Return the (X, Y) coordinate for the center point of the cell that contains the specified text.  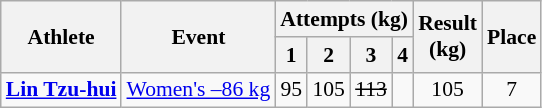
Women's –86 kg (198, 90)
2 (328, 55)
4 (402, 55)
3 (371, 55)
113 (371, 90)
95 (291, 90)
Athlete (62, 36)
Lin Tzu-hui (62, 90)
Attempts (kg) (344, 19)
Result (kg) (448, 36)
Event (198, 36)
7 (512, 90)
Place (512, 36)
1 (291, 55)
